Identify which cell holds the provided text, then report its (X, Y) central coordinate. 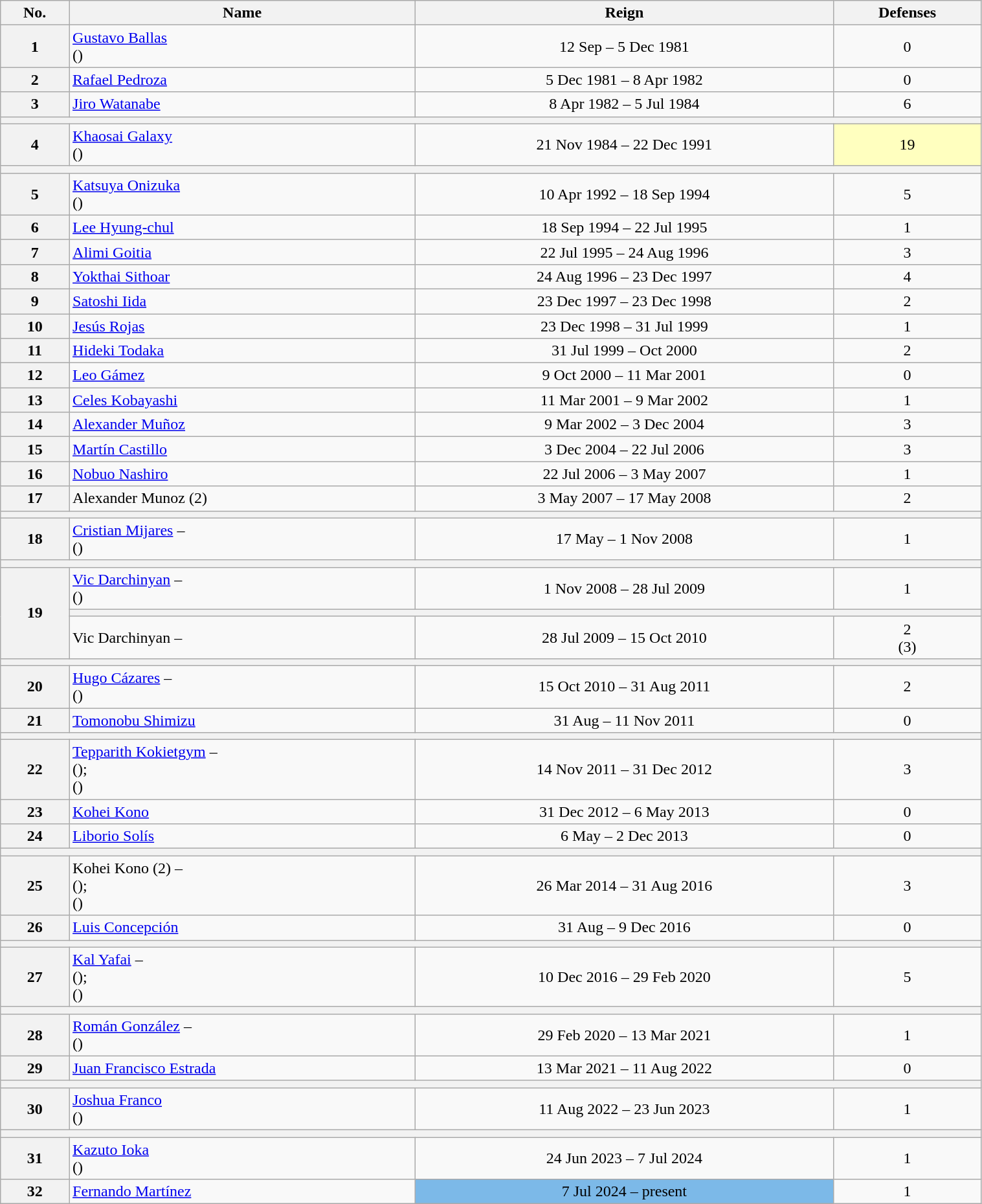
10 Apr 1992 – 18 Sep 1994 (624, 194)
16 (35, 474)
24 Aug 1996 – 23 Dec 1997 (624, 276)
25 (35, 886)
17 May – 1 Nov 2008 (624, 539)
31 Aug – 9 Dec 2016 (624, 928)
26 (35, 928)
3 Dec 2004 – 22 Jul 2006 (624, 449)
Celes Kobayashi (242, 400)
10 Dec 2016 – 29 Feb 2020 (624, 977)
Hideki Todaka (242, 351)
Kohei Kono (2) – ();() (242, 886)
28 Jul 2009 – 15 Oct 2010 (624, 637)
Juan Francisco Estrada (242, 1068)
9 (35, 301)
23 Dec 1998 – 31 Jul 1999 (624, 326)
Katsuya Onizuka() (242, 194)
22 Jul 2006 – 3 May 2007 (624, 474)
Jesús Rojas (242, 326)
Rafael Pedroza (242, 80)
Leo Gámez (242, 375)
31 Aug – 11 Nov 2011 (624, 720)
Alexander Munoz (2) (242, 498)
No. (35, 13)
9 Mar 2002 – 3 Dec 2004 (624, 425)
28 (35, 1034)
18 Sep 1994 – 22 Jul 1995 (624, 227)
Gustavo Ballas() (242, 47)
31 Jul 1999 – Oct 2000 (624, 351)
7 Jul 2024 – present (624, 1192)
22 (35, 770)
17 (35, 498)
13 (35, 400)
21 (35, 720)
Defenses (908, 13)
Alimi Goitia (242, 252)
26 Mar 2014 – 31 Aug 2016 (624, 886)
Reign (624, 13)
27 (35, 977)
Vic Darchinyan – (242, 637)
Lee Hyung-chul (242, 227)
7 (35, 252)
Vic Darchinyan – () (242, 588)
31 Dec 2012 – 6 May 2013 (624, 812)
30 (35, 1108)
22 Jul 1995 – 24 Aug 1996 (624, 252)
24 (35, 836)
Román González – () (242, 1034)
10 (35, 326)
15 (35, 449)
Kal Yafai – ();() (242, 977)
3 May 2007 – 17 May 2008 (624, 498)
Kazuto Ioka() (242, 1157)
Tomonobu Shimizu (242, 720)
Yokthai Sithoar (242, 276)
11 Mar 2001 – 9 Mar 2002 (624, 400)
20 (35, 686)
Satoshi Iida (242, 301)
Joshua Franco() (242, 1108)
21 Nov 1984 – 22 Dec 1991 (624, 145)
29 (35, 1068)
6 May – 2 Dec 2013 (624, 836)
5 Dec 1981 – 8 Apr 1982 (624, 80)
11 Aug 2022 – 23 Jun 2023 (624, 1108)
Fernando Martínez (242, 1192)
Name (242, 13)
23 Dec 1997 – 23 Dec 1998 (624, 301)
12 Sep – 5 Dec 1981 (624, 47)
Martín Castillo (242, 449)
Hugo Cázares – () (242, 686)
29 Feb 2020 – 13 Mar 2021 (624, 1034)
31 (35, 1157)
Liborio Solís (242, 836)
1 Nov 2008 – 28 Jul 2009 (624, 588)
23 (35, 812)
Alexander Muñoz (242, 425)
Cristian Mijares – () (242, 539)
9 Oct 2000 – 11 Mar 2001 (624, 375)
8 (35, 276)
15 Oct 2010 – 31 Aug 2011 (624, 686)
14 Nov 2011 – 31 Dec 2012 (624, 770)
Jiro Watanabe (242, 104)
12 (35, 375)
Tepparith Kokietgym – ();() (242, 770)
Kohei Kono (242, 812)
8 Apr 1982 – 5 Jul 1984 (624, 104)
24 Jun 2023 – 7 Jul 2024 (624, 1157)
11 (35, 351)
Luis Concepción (242, 928)
2(3) (908, 637)
14 (35, 425)
Khaosai Galaxy() (242, 145)
Nobuo Nashiro (242, 474)
13 Mar 2021 – 11 Aug 2022 (624, 1068)
18 (35, 539)
32 (35, 1192)
